For the text-containing cell, return its midpoint in (x, y) coordinate format. 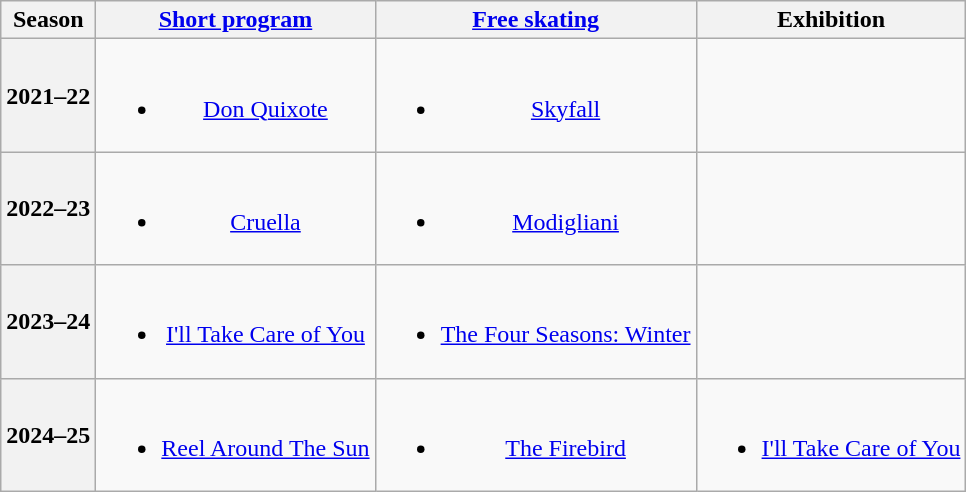
The Firebird (536, 434)
The Four Seasons: Winter (536, 322)
Modigliani (536, 208)
Season (48, 20)
2021–22 (48, 96)
Cruella (236, 208)
Exhibition (831, 20)
Free skating (536, 20)
2022–23 (48, 208)
Skyfall (536, 96)
Don Quixote (236, 96)
Reel Around The Sun (236, 434)
2024–25 (48, 434)
2023–24 (48, 322)
Short program (236, 20)
